Find where the given text appears and provide that cell's center as (x, y) coordinate. 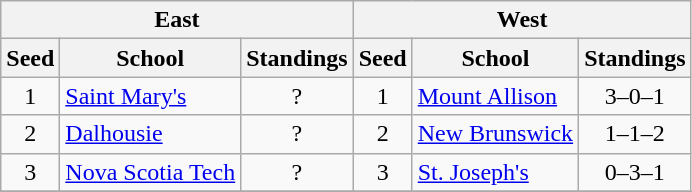
3–0–1 (635, 96)
Nova Scotia Tech (150, 172)
1–1–2 (635, 134)
0–3–1 (635, 172)
Dalhousie (150, 134)
Mount Allison (495, 96)
Saint Mary's (150, 96)
St. Joseph's (495, 172)
East (177, 20)
West (522, 20)
New Brunswick (495, 134)
